Find where the given text appears and provide that cell's center as [X, Y] coordinate. 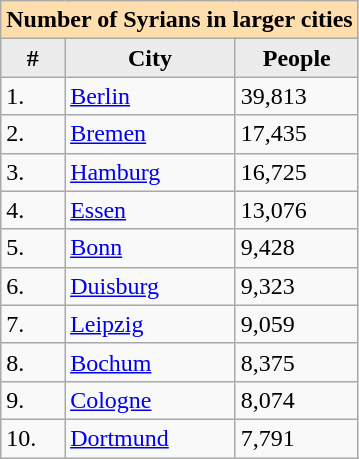
City [150, 58]
Bonn [150, 248]
9. [33, 400]
Hamburg [150, 172]
Bremen [150, 134]
8. [33, 362]
People [296, 58]
Duisburg [150, 286]
9,428 [296, 248]
39,813 [296, 96]
5. [33, 248]
Cologne [150, 400]
Dortmund [150, 438]
17,435 [296, 134]
7,791 [296, 438]
4. [33, 210]
7. [33, 324]
13,076 [296, 210]
8,074 [296, 400]
9,059 [296, 324]
10. [33, 438]
2. [33, 134]
6. [33, 286]
Bochum [150, 362]
Number of Syrians in larger cities [180, 20]
9,323 [296, 286]
Berlin [150, 96]
Leipzig [150, 324]
8,375 [296, 362]
3. [33, 172]
16,725 [296, 172]
Essen [150, 210]
1. [33, 96]
# [33, 58]
